Determine the [x, y] coordinate at the center of the cell enclosing the given text.  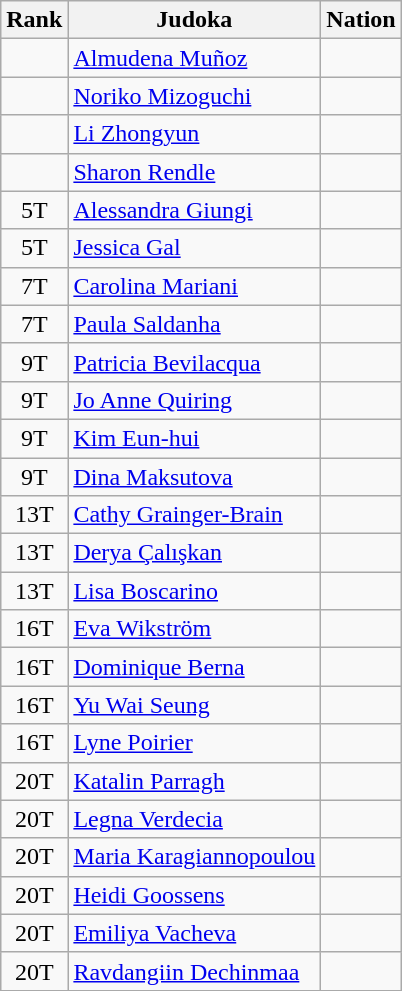
Ravdangiin Dechinmaa [194, 971]
Legna Verdecia [194, 819]
Noriko Mizoguchi [194, 96]
Dina Maksutova [194, 477]
Cathy Grainger-Brain [194, 515]
Rank [34, 20]
Li Zhongyun [194, 134]
Sharon Rendle [194, 172]
Dominique Berna [194, 667]
Jessica Gal [194, 248]
Judoka [194, 20]
Carolina Mariani [194, 286]
Nation [361, 20]
Jo Anne Quiring [194, 400]
Alessandra Giungi [194, 210]
Almudena Muñoz [194, 58]
Patricia Bevilacqua [194, 362]
Yu Wai Seung [194, 705]
Lisa Boscarino [194, 591]
Lyne Poirier [194, 743]
Heidi Goossens [194, 895]
Katalin Parragh [194, 781]
Maria Karagiannopoulou [194, 857]
Kim Eun-hui [194, 438]
Derya Çalışkan [194, 553]
Eva Wikström [194, 629]
Emiliya Vacheva [194, 933]
Paula Saldanha [194, 324]
